Find where the given text appears and provide that cell's center as (X, Y) coordinate. 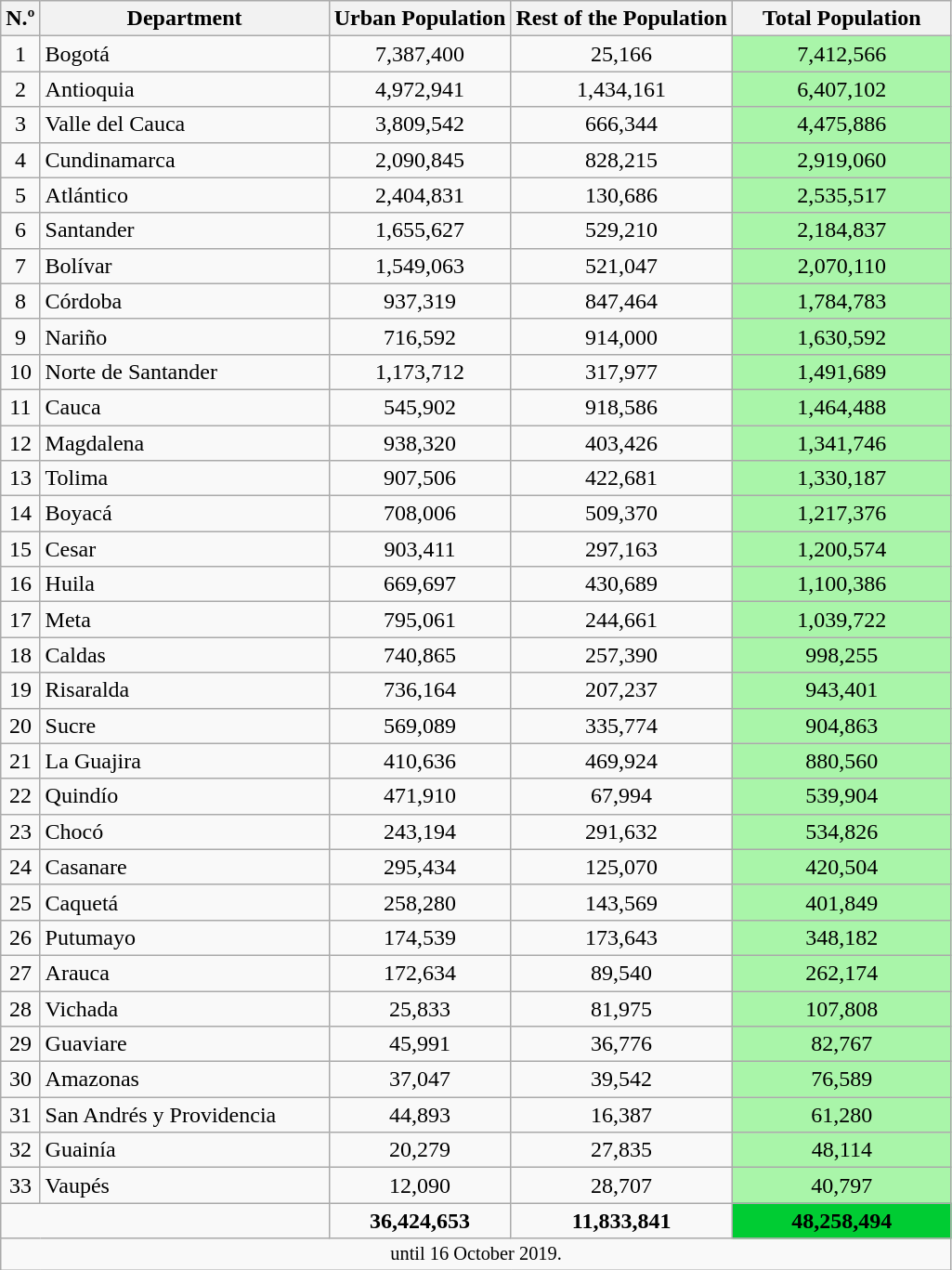
1 (20, 54)
Casanare (184, 867)
1,549,063 (420, 266)
16 (20, 584)
24 (20, 867)
Meta (184, 620)
31 (20, 1115)
914,000 (621, 336)
795,061 (420, 620)
15 (20, 549)
Urban Population (420, 19)
7,387,400 (420, 54)
937,319 (420, 301)
36,776 (621, 1044)
25,166 (621, 54)
348,182 (841, 937)
7 (20, 266)
Department (184, 19)
Amazonas (184, 1080)
736,164 (420, 690)
36,424,653 (420, 1221)
403,426 (621, 443)
Chocó (184, 831)
N.º (20, 19)
14 (20, 514)
257,390 (621, 655)
Atlántico (184, 195)
6,407,102 (841, 89)
Total Population (841, 19)
125,070 (621, 867)
San Andrés y Providencia (184, 1115)
708,006 (420, 514)
Valle del Cauca (184, 124)
828,215 (621, 160)
1,330,187 (841, 478)
25 (20, 902)
2,535,517 (841, 195)
172,634 (420, 973)
76,589 (841, 1080)
26 (20, 937)
1,784,783 (841, 301)
569,089 (420, 726)
534,826 (841, 831)
716,592 (420, 336)
82,767 (841, 1044)
La Guajira (184, 761)
1,434,161 (621, 89)
244,661 (621, 620)
207,237 (621, 690)
Nariño (184, 336)
10 (20, 372)
44,893 (420, 1115)
420,504 (841, 867)
Cauca (184, 407)
545,902 (420, 407)
23 (20, 831)
12 (20, 443)
Boyacá (184, 514)
20 (20, 726)
17 (20, 620)
918,586 (621, 407)
11 (20, 407)
Córdoba (184, 301)
938,320 (420, 443)
1,039,722 (841, 620)
Tolima (184, 478)
Putumayo (184, 937)
16,387 (621, 1115)
48,114 (841, 1150)
243,194 (420, 831)
Guainía (184, 1150)
2,919,060 (841, 160)
907,506 (420, 478)
401,849 (841, 902)
45,991 (420, 1044)
18 (20, 655)
130,686 (621, 195)
Sucre (184, 726)
9 (20, 336)
30 (20, 1080)
7,412,566 (841, 54)
1,173,712 (420, 372)
Antioquia (184, 89)
335,774 (621, 726)
998,255 (841, 655)
5 (20, 195)
1,217,376 (841, 514)
258,280 (420, 902)
Rest of the Population (621, 19)
430,689 (621, 584)
89,540 (621, 973)
509,370 (621, 514)
317,977 (621, 372)
529,210 (621, 230)
669,697 (420, 584)
28,707 (621, 1185)
22 (20, 796)
2,070,110 (841, 266)
1,200,574 (841, 549)
Guaviare (184, 1044)
2,404,831 (420, 195)
2 (20, 89)
Bogotá (184, 54)
3 (20, 124)
740,865 (420, 655)
1,341,746 (841, 443)
67,994 (621, 796)
410,636 (420, 761)
11,833,841 (621, 1221)
666,344 (621, 124)
61,280 (841, 1115)
12,090 (420, 1185)
27 (20, 973)
Huila (184, 584)
Caldas (184, 655)
291,632 (621, 831)
422,681 (621, 478)
Santander (184, 230)
8 (20, 301)
Cundinamarca (184, 160)
4,972,941 (420, 89)
13 (20, 478)
29 (20, 1044)
40,797 (841, 1185)
1,100,386 (841, 584)
32 (20, 1150)
37,047 (420, 1080)
Vaupés (184, 1185)
904,863 (841, 726)
Norte de Santander (184, 372)
19 (20, 690)
33 (20, 1185)
471,910 (420, 796)
Bolívar (184, 266)
Caquetá (184, 902)
27,835 (621, 1150)
174,539 (420, 937)
Vichada (184, 1008)
880,560 (841, 761)
4,475,886 (841, 124)
173,643 (621, 937)
25,833 (420, 1008)
6 (20, 230)
1,655,627 (420, 230)
21 (20, 761)
903,411 (420, 549)
2,090,845 (420, 160)
847,464 (621, 301)
20,279 (420, 1150)
107,808 (841, 1008)
943,401 (841, 690)
521,047 (621, 266)
262,174 (841, 973)
Arauca (184, 973)
28 (20, 1008)
297,163 (621, 549)
469,924 (621, 761)
Quindío (184, 796)
Cesar (184, 549)
4 (20, 160)
48,258,494 (841, 1221)
Magdalena (184, 443)
81,975 (621, 1008)
1,491,689 (841, 372)
1,630,592 (841, 336)
143,569 (621, 902)
539,904 (841, 796)
3,809,542 (420, 124)
until 16 October 2019. (476, 1254)
Risaralda (184, 690)
2,184,837 (841, 230)
39,542 (621, 1080)
1,464,488 (841, 407)
295,434 (420, 867)
